Determine the (x, y) coordinate at the center of the cell enclosing the given text.  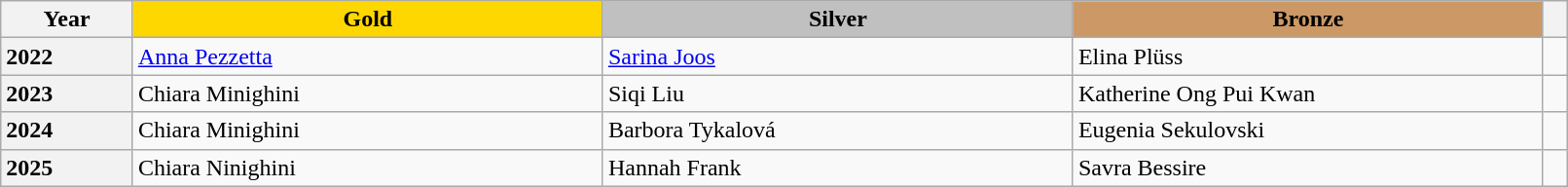
Savra Bessire (1308, 168)
Siqi Liu (837, 93)
Hannah Frank (837, 168)
Chiara Ninighini (368, 168)
Anna Pezzetta (368, 56)
Bronze (1308, 19)
Barbora Tykalová (837, 131)
Gold (368, 19)
2024 (67, 131)
Eugenia Sekulovski (1308, 131)
2025 (67, 168)
2023 (67, 93)
Year (67, 19)
2022 (67, 56)
Elina Plüss (1308, 56)
Silver (837, 19)
Sarina Joos (837, 56)
Katherine Ong Pui Kwan (1308, 93)
